Identify which cell holds the provided text, then report its (X, Y) central coordinate. 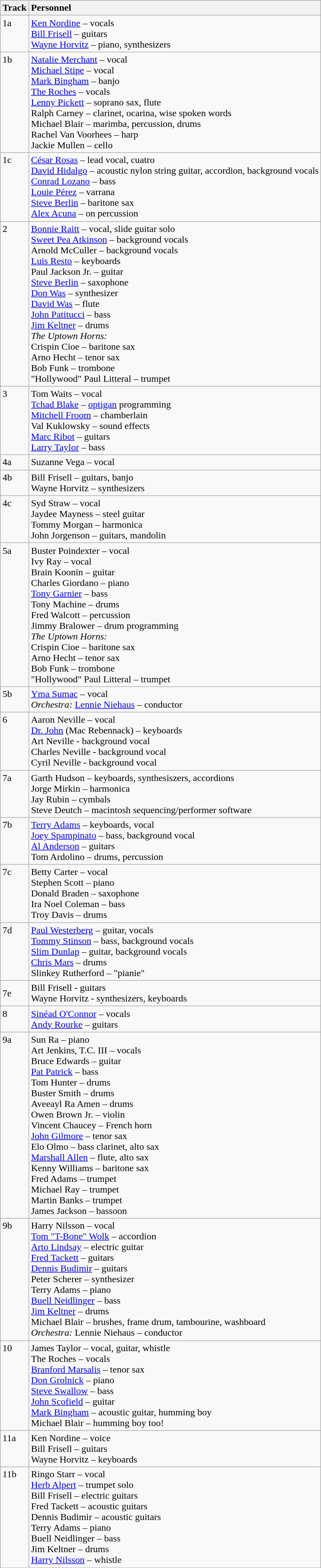
11b (15, 1517)
1b (15, 102)
8 (15, 1019)
Syd Straw – vocalJaydee Mayness – steel guitarTommy Morgan – harmonicaJohn Jorgenson – guitars, mandolin (175, 519)
10 (15, 1385)
Terry Adams – keyboards, vocalJoey Spampinato – bass, background vocalAl Anderson – guitarsTom Ardolino – drums, percussion (175, 841)
11a (15, 1449)
1c (15, 187)
Ken Nordine – vocalsBill Frisell – guitarsWayne Horvitz – piano, synthesizers (175, 34)
5b (15, 699)
9b (15, 1279)
Track (15, 8)
Ken Nordine – voiceBill Frisell – guitarsWayne Horvitz – keyboards (175, 1449)
Bill Frisell - guitarsWayne Horvitz - synthesizers, keyboards (175, 994)
3 (15, 420)
Yma Sumac – vocalOrchestra: Lennie Niehaus – conductor (175, 699)
4a (15, 462)
7e (15, 994)
4b (15, 483)
2 (15, 304)
Betty Carter – vocalStephen Scott – pianoDonald Braden – saxophoneIra Noel Coleman – bassTroy Davis – drums (175, 894)
Bill Frisell – guitars, banjoWayne Horvitz – synthesizers (175, 483)
Suzanne Vega – vocal (175, 462)
Garth Hudson – keyboards, synthesiszers, accordionsJorge Mirkin – harmonicaJay Rubin – cymbalsSteve Deutch – macintosh sequencing/performer software (175, 794)
1a (15, 34)
7c (15, 894)
6 (15, 741)
7d (15, 952)
9a (15, 1125)
Sinéad O'Connor – vocalsAndy Rourke – guitars (175, 1019)
7b (15, 841)
7a (15, 794)
Tom Waits – vocalTchad Blake – optigan programmingMitchell Froom – chamberlainVal Kuklowsky – sound effectsMarc Ribot – guitarsLarry Taylor – bass (175, 420)
4c (15, 519)
Personnel (175, 8)
5a (15, 615)
